Provide the [X, Y] coordinate of the cell's center where the given text is located.  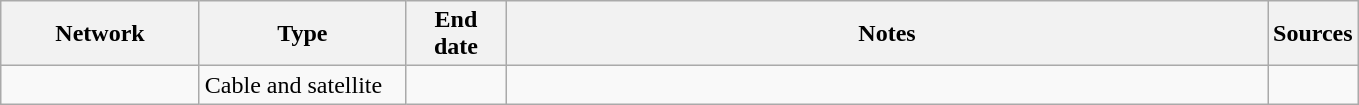
End date [456, 34]
Cable and satellite [302, 85]
Network [100, 34]
Sources [1314, 34]
Type [302, 34]
Notes [886, 34]
